Output the (X, Y) coordinate of the center of the cell containing the given text.  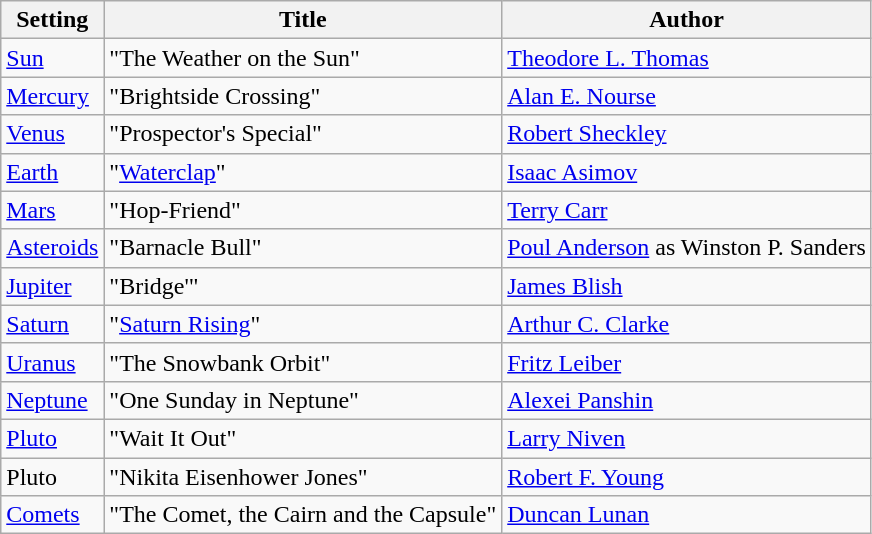
Fritz Leiber (687, 362)
James Blish (687, 286)
Venus (52, 134)
Jupiter (52, 286)
"The Comet, the Cairn and the Capsule" (303, 515)
Uranus (52, 362)
Terry Carr (687, 210)
Robert F. Young (687, 477)
Earth (52, 172)
Duncan Lunan (687, 515)
Title (303, 20)
"Wait It Out" (303, 438)
"The Snowbank Orbit" (303, 362)
Arthur C. Clarke (687, 324)
Alexei Panshin (687, 400)
"Barnacle Bull" (303, 248)
"One Sunday in Neptune" (303, 400)
Alan E. Nourse (687, 96)
Isaac Asimov (687, 172)
Theodore L. Thomas (687, 58)
Mars (52, 210)
"The Weather on the Sun" (303, 58)
"Saturn Rising" (303, 324)
"Brightside Crossing" (303, 96)
Larry Niven (687, 438)
Comets (52, 515)
Poul Anderson as Winston P. Sanders (687, 248)
Author (687, 20)
Asteroids (52, 248)
Robert Sheckley (687, 134)
"Waterclap" (303, 172)
Mercury (52, 96)
Sun (52, 58)
"Prospector's Special" (303, 134)
Neptune (52, 400)
"Hop-Friend" (303, 210)
Saturn (52, 324)
"Bridge'" (303, 286)
"Nikita Eisenhower Jones" (303, 477)
Setting (52, 20)
